Determine the (X, Y) coordinate at the center of the cell enclosing the given text.  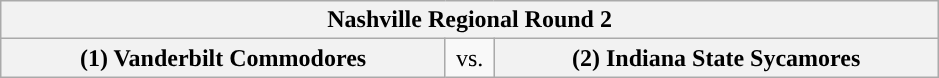
(2) Indiana State Sycamores (716, 58)
Nashville Regional Round 2 (470, 20)
(1) Vanderbilt Commodores (224, 58)
vs. (470, 58)
